Find where the given text appears and provide that cell's center as (X, Y) coordinate. 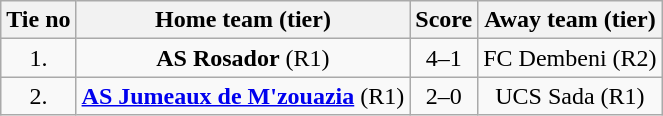
UCS Sada (R1) (570, 96)
2–0 (444, 96)
AS Jumeaux de M'zouazia (R1) (243, 96)
2. (38, 96)
1. (38, 58)
Score (444, 20)
Away team (tier) (570, 20)
Home team (tier) (243, 20)
FC Dembeni (R2) (570, 58)
4–1 (444, 58)
AS Rosador (R1) (243, 58)
Tie no (38, 20)
